Return [X, Y] of the center of cell containing provided text 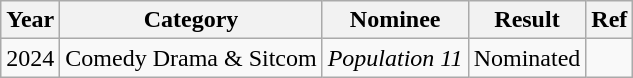
Nominee [395, 20]
Category [191, 20]
Ref [610, 20]
Year [30, 20]
Nominated [527, 58]
Result [527, 20]
Comedy Drama & Sitcom [191, 58]
Population 11 [395, 58]
2024 [30, 58]
